Extract the [X, Y] coordinate from the center of the cell holding the provided text.  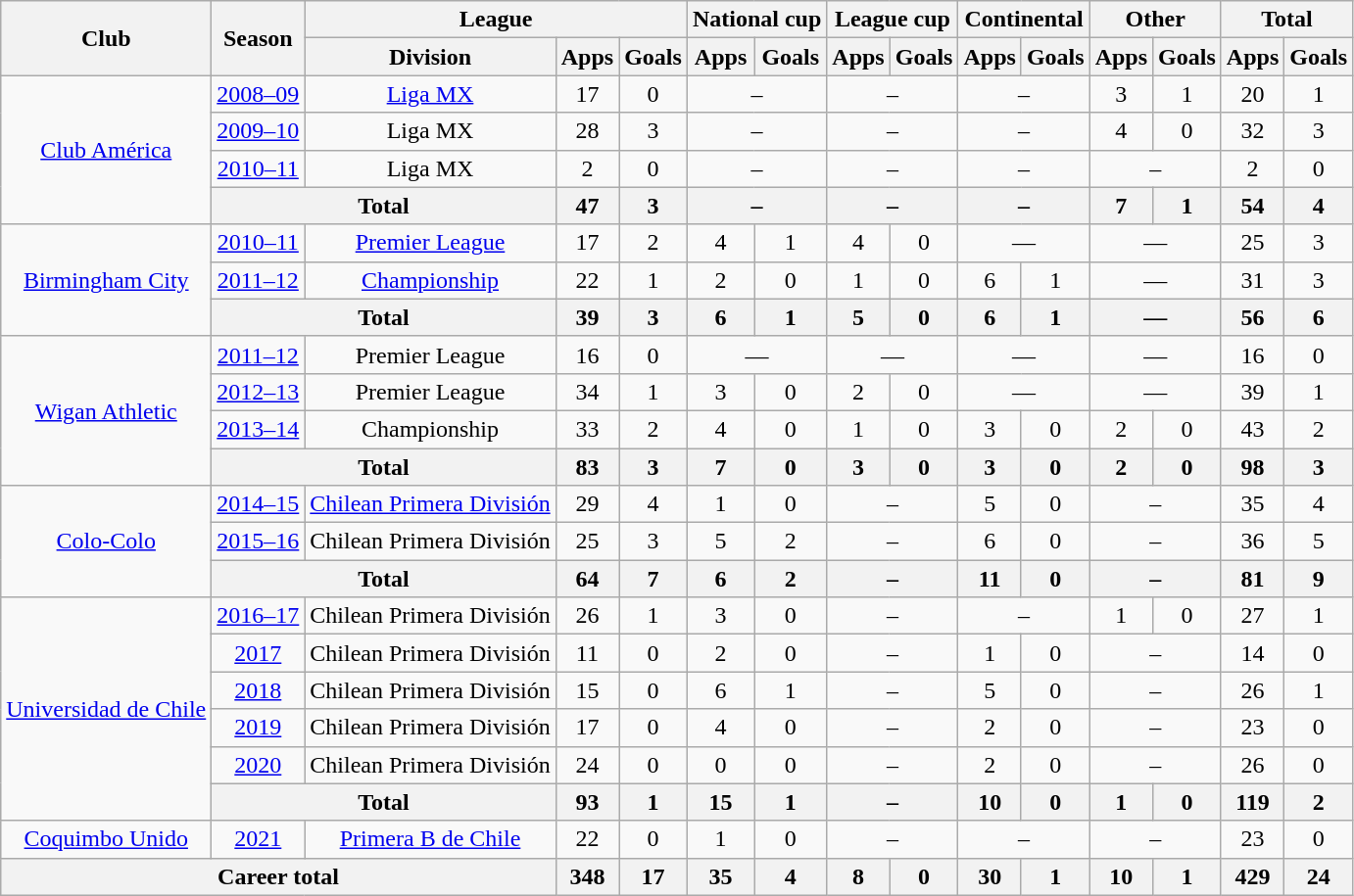
36 [1252, 542]
32 [1252, 131]
64 [587, 579]
31 [1252, 280]
2018 [259, 690]
2021 [259, 839]
20 [1252, 94]
Career total [278, 876]
Colo-Colo [106, 542]
Wigan Athletic [106, 410]
League [496, 20]
29 [587, 504]
47 [587, 206]
56 [1252, 317]
Club América [106, 150]
Other [1155, 20]
2020 [259, 765]
2016–17 [259, 616]
429 [1252, 876]
54 [1252, 206]
43 [1252, 429]
2014–15 [259, 504]
2019 [259, 728]
Universidad de Chile [106, 709]
National cup [756, 20]
119 [1252, 802]
28 [587, 131]
98 [1252, 467]
2017 [259, 653]
2008–09 [259, 94]
Club [106, 38]
Primera B de Chile [430, 839]
Coquimbo Unido [106, 839]
14 [1252, 653]
33 [587, 429]
27 [1252, 616]
Continental [1024, 20]
2015–16 [259, 542]
Birmingham City [106, 280]
93 [587, 802]
9 [1319, 579]
Division [430, 57]
League cup [893, 20]
8 [858, 876]
81 [1252, 579]
83 [587, 467]
2013–14 [259, 429]
2009–10 [259, 131]
2012–13 [259, 392]
30 [990, 876]
Season [259, 38]
348 [587, 876]
34 [587, 392]
